Return (X, Y) of the center of cell containing provided text 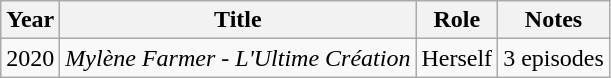
Mylène Farmer - L'Ultime Création (238, 58)
Notes (554, 20)
3 episodes (554, 58)
Role (457, 20)
Year (30, 20)
Herself (457, 58)
Title (238, 20)
2020 (30, 58)
